Capture the cell that displays the provided text and extract its (x, y) central coordinate. 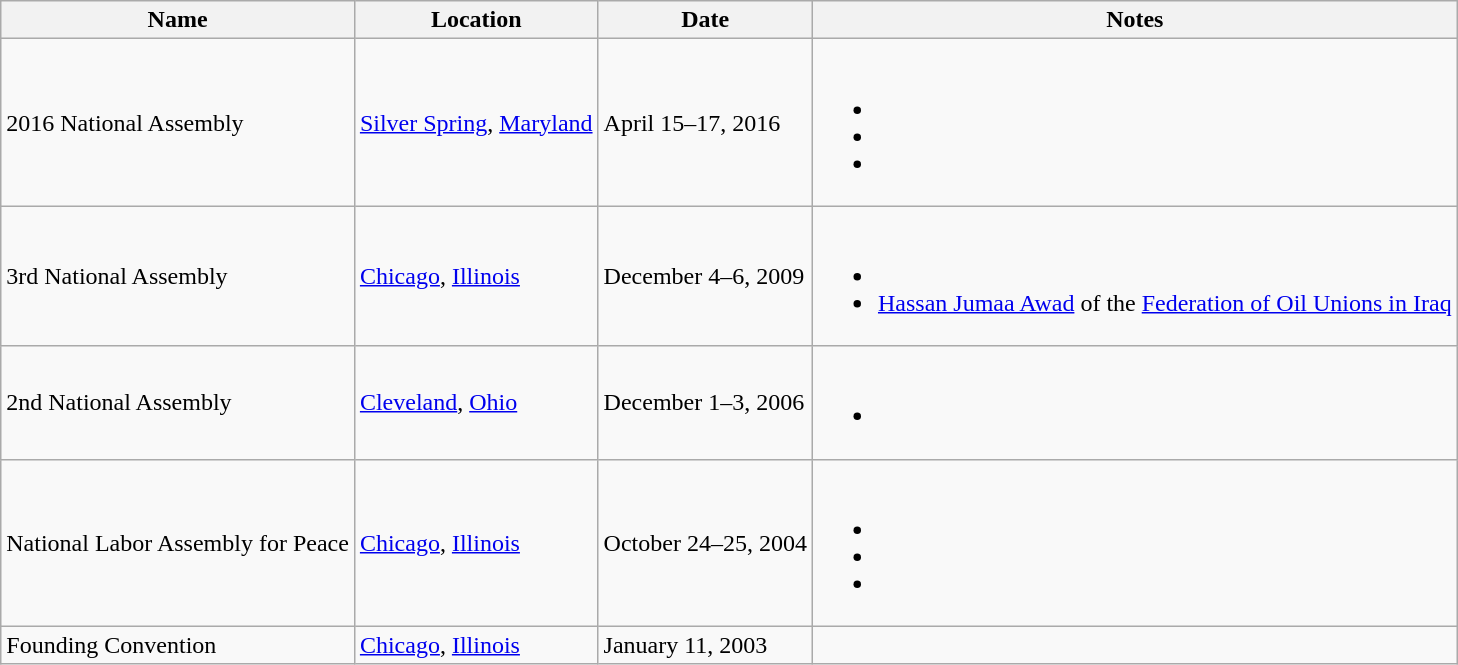
Hassan Jumaa Awad of the Federation of Oil Unions in Iraq (1134, 276)
October 24–25, 2004 (705, 542)
Founding Convention (178, 645)
2016 National Assembly (178, 122)
December 1–3, 2006 (705, 402)
3rd National Assembly (178, 276)
Date (705, 20)
Cleveland, Ohio (476, 402)
Name (178, 20)
2nd National Assembly (178, 402)
National Labor Assembly for Peace (178, 542)
January 11, 2003 (705, 645)
Notes (1134, 20)
December 4–6, 2009 (705, 276)
Silver Spring, Maryland (476, 122)
Location (476, 20)
April 15–17, 2016 (705, 122)
